Pinpoint the cell where the given text exists, returning its [X, Y] midpoint coordinate. 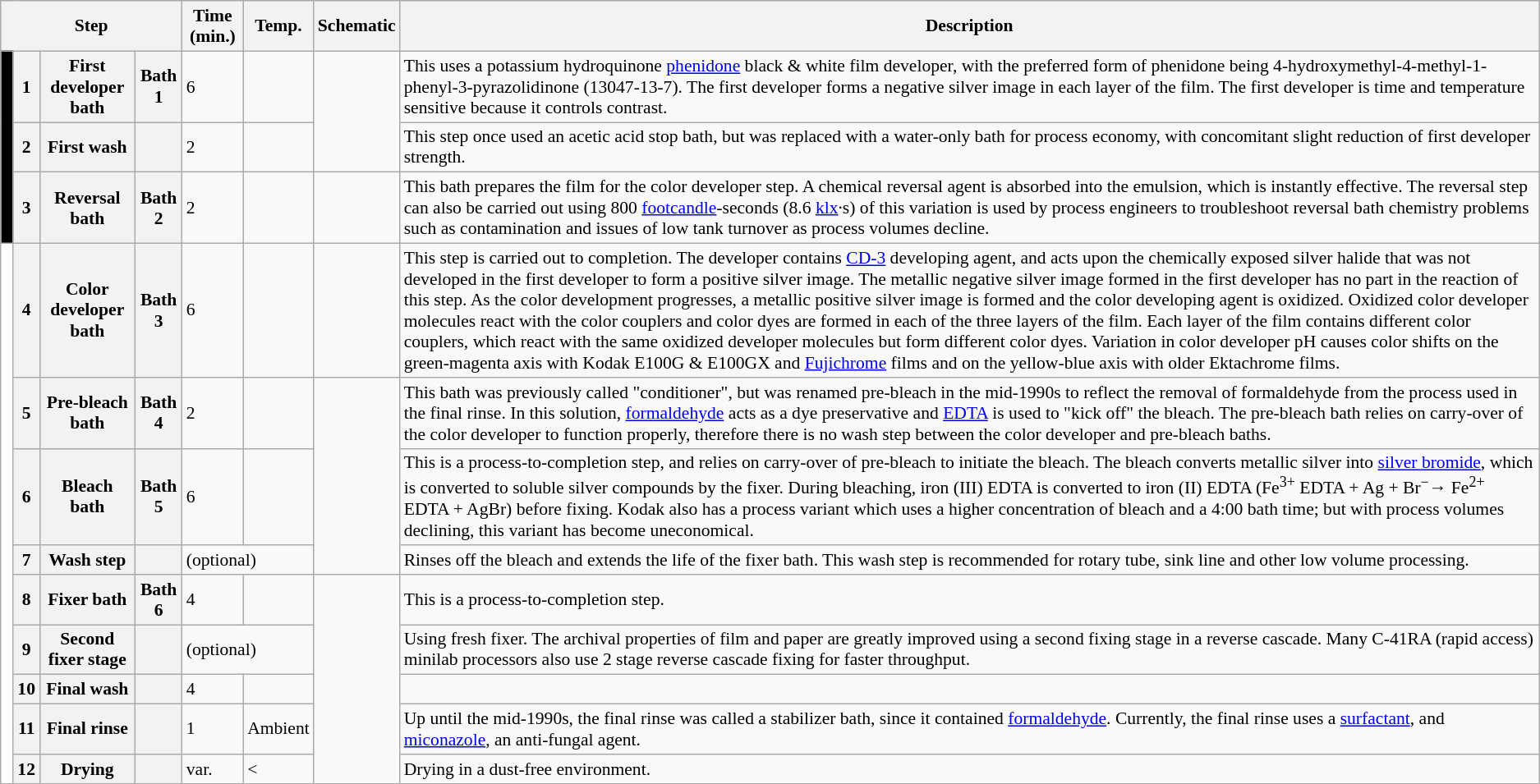
var. [213, 769]
3 [26, 209]
This is a process-to-completion step. [969, 599]
Reversal bath [87, 209]
Ambient [278, 729]
10 [26, 690]
Bleach bath [87, 497]
Drying in a dust-free environment. [969, 769]
5 [26, 414]
First wash [87, 148]
< [278, 769]
Step [92, 26]
Second fixer stage [87, 650]
8 [26, 599]
Bath 5 [159, 497]
Bath 2 [159, 209]
Bath 3 [159, 310]
Description [969, 26]
Time (min.) [213, 26]
Final wash [87, 690]
Bath 1 [159, 87]
9 [26, 650]
Temp. [278, 26]
Wash step [87, 560]
Final rinse [87, 729]
Color developer bath [87, 310]
Pre-bleach bath [87, 414]
Fixer bath [87, 599]
First developer bath [87, 87]
7 [26, 560]
12 [26, 769]
Schematic [356, 26]
Bath 4 [159, 414]
Bath 6 [159, 599]
11 [26, 729]
Drying [87, 769]
